Return [x, y] of the center of cell containing provided text 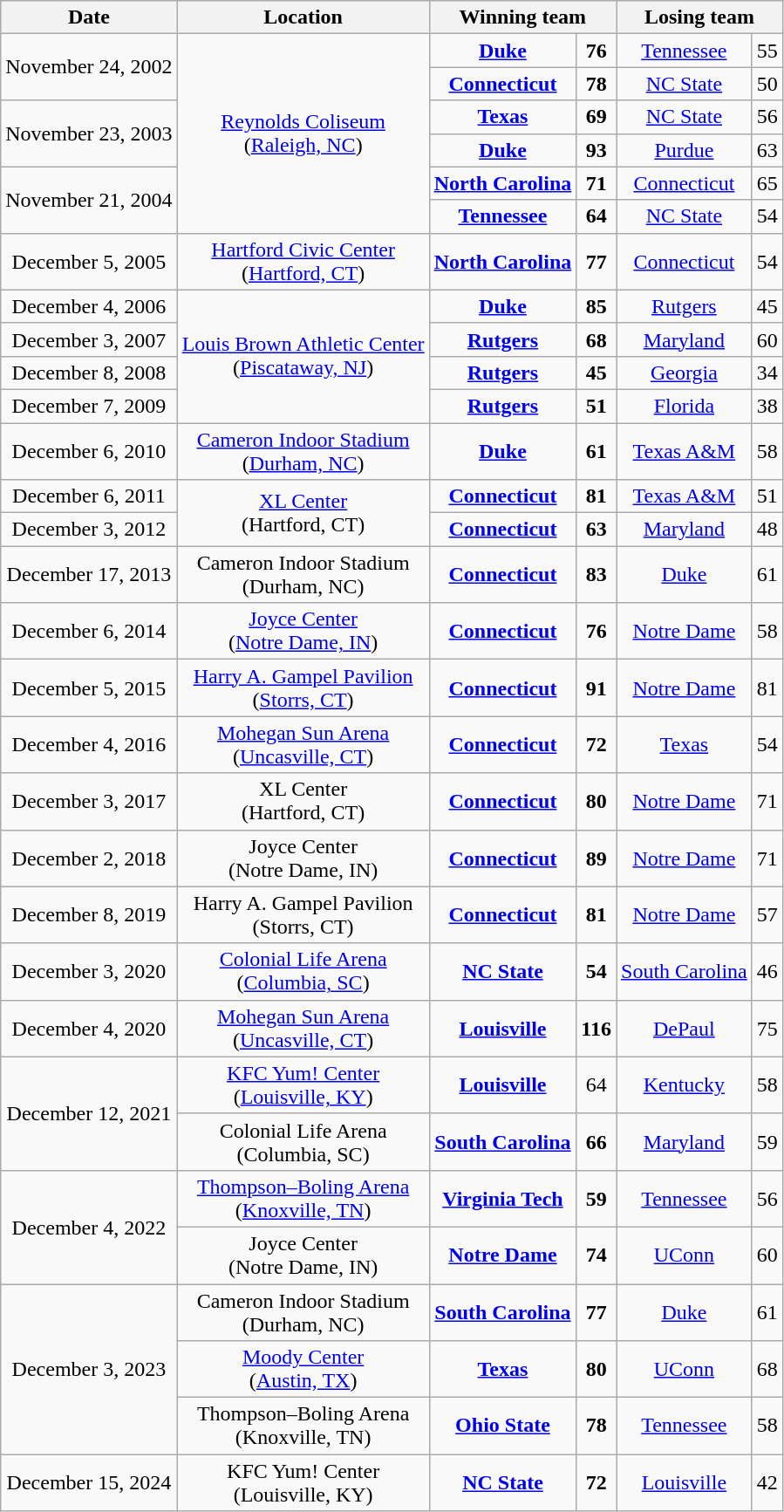
Hartford Civic Center(Hartford, CT) [303, 262]
December 4, 2020 [89, 1028]
December 4, 2006 [89, 306]
91 [597, 688]
Ohio State [502, 1426]
55 [767, 51]
Winning team [522, 17]
46 [767, 972]
Moody Center(Austin, TX) [303, 1370]
85 [597, 306]
December 15, 2024 [89, 1483]
50 [767, 84]
December 12, 2021 [89, 1113]
Louis Brown Athletic Center(Piscataway, NJ) [303, 356]
December 3, 2012 [89, 530]
December 5, 2005 [89, 262]
November 21, 2004 [89, 200]
Location [303, 17]
89 [597, 859]
December 3, 2020 [89, 972]
December 6, 2011 [89, 496]
66 [597, 1141]
December 4, 2016 [89, 745]
December 3, 2007 [89, 339]
Kentucky [685, 1085]
38 [767, 406]
Losing team [699, 17]
75 [767, 1028]
Virginia Tech [502, 1199]
December 2, 2018 [89, 859]
November 24, 2002 [89, 67]
December 3, 2017 [89, 801]
34 [767, 373]
Reynolds Coliseum(Raleigh, NC) [303, 133]
65 [767, 183]
69 [597, 117]
December 3, 2023 [89, 1370]
Purdue [685, 150]
Georgia [685, 373]
93 [597, 150]
December 7, 2009 [89, 406]
December 6, 2014 [89, 632]
December 8, 2019 [89, 914]
November 23, 2003 [89, 133]
December 5, 2015 [89, 688]
December 6, 2010 [89, 450]
December 8, 2008 [89, 373]
57 [767, 914]
DePaul [685, 1028]
Florida [685, 406]
Date [89, 17]
83 [597, 574]
December 17, 2013 [89, 574]
48 [767, 530]
74 [597, 1255]
116 [597, 1028]
December 4, 2022 [89, 1227]
42 [767, 1483]
